For the text-containing cell, return its midpoint in [X, Y] coordinate format. 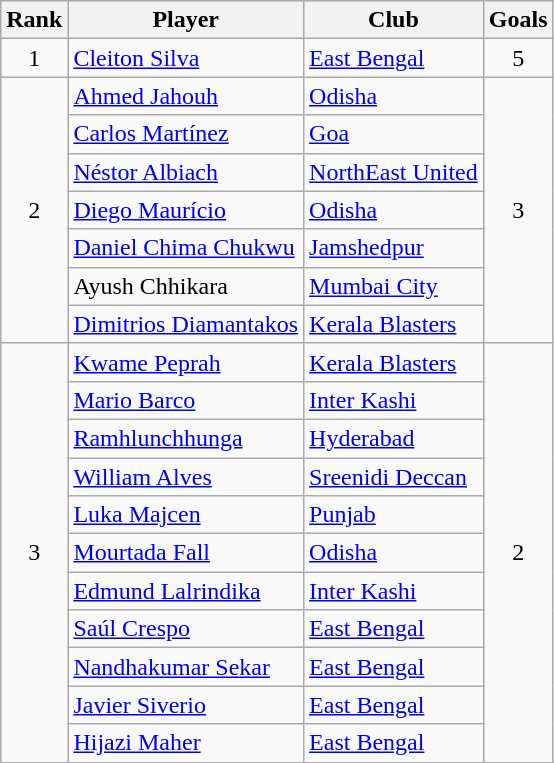
Jamshedpur [394, 248]
Diego Maurício [186, 210]
Saúl Crespo [186, 629]
Daniel Chima Chukwu [186, 248]
Ramhlunchhunga [186, 438]
Luka Majcen [186, 515]
Player [186, 20]
Goa [394, 134]
Rank [34, 20]
Sreenidi Deccan [394, 477]
Edmund Lalrindika [186, 591]
Cleiton Silva [186, 58]
Néstor Albiach [186, 172]
Punjab [394, 515]
Nandhakumar Sekar [186, 667]
Mumbai City [394, 286]
Javier Siverio [186, 705]
Hijazi Maher [186, 743]
Goals [518, 20]
William Alves [186, 477]
Dimitrios Diamantakos [186, 324]
Club [394, 20]
Kwame Peprah [186, 362]
NorthEast United [394, 172]
Mario Barco [186, 400]
Carlos Martínez [186, 134]
Hyderabad [394, 438]
Mourtada Fall [186, 553]
1 [34, 58]
5 [518, 58]
Ahmed Jahouh [186, 96]
Ayush Chhikara [186, 286]
